Find where the given text appears and provide that cell's center as [X, Y] coordinate. 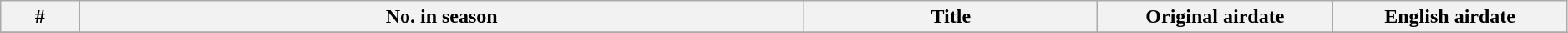
Title [951, 17]
English airdate [1450, 17]
No. in season [442, 17]
Original airdate [1215, 17]
# [40, 17]
